Extract the (x, y) coordinate from the center of the cell holding the provided text.  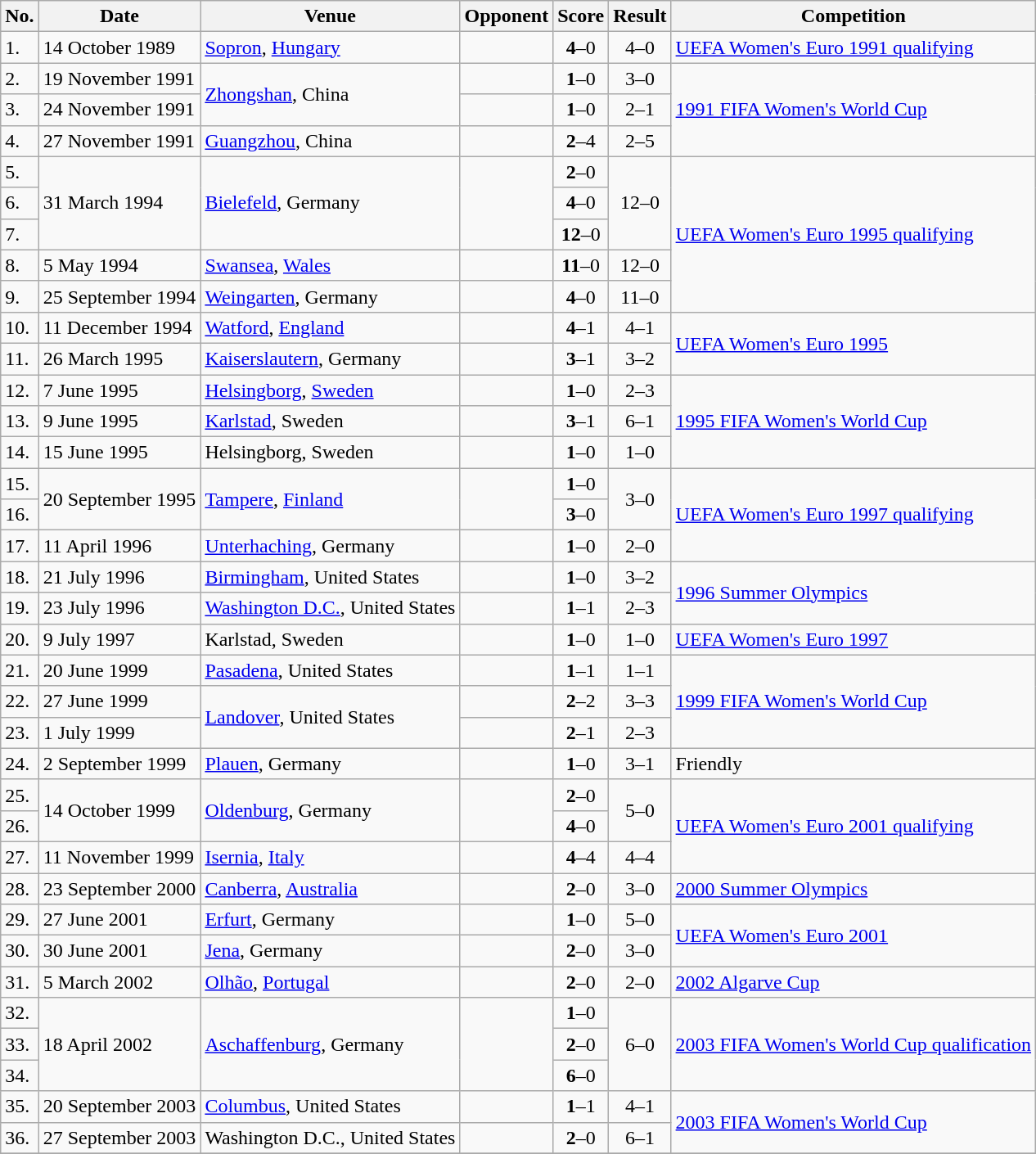
1995 FIFA Women's World Cup (854, 421)
Guangzhou, China (331, 141)
1991 FIFA Women's World Cup (854, 110)
Weingarten, Germany (331, 296)
15 June 1995 (119, 453)
17. (20, 546)
Competition (854, 16)
11. (20, 358)
14 October 1989 (119, 47)
32. (20, 1013)
23 September 2000 (119, 888)
27 September 2003 (119, 1138)
Friendly (854, 764)
25 September 1994 (119, 296)
Olhão, Portugal (331, 982)
21. (20, 670)
18. (20, 577)
30. (20, 951)
22. (20, 701)
Jena, Germany (331, 951)
8. (20, 265)
Aschaffenburg, Germany (331, 1044)
27 June 1999 (119, 701)
19. (20, 608)
No. (20, 16)
Unterhaching, Germany (331, 546)
3. (20, 110)
11 November 1999 (119, 857)
31 March 1994 (119, 203)
14 October 1999 (119, 810)
19 November 1991 (119, 79)
21 July 1996 (119, 577)
1999 FIFA Women's World Cup (854, 701)
Sopron, Hungary (331, 47)
24. (20, 764)
9 June 1995 (119, 421)
2002 Algarve Cup (854, 982)
UEFA Women's Euro 2001 qualifying (854, 826)
UEFA Women's Euro 1995 (854, 343)
Watford, England (331, 327)
Bielefeld, Germany (331, 203)
23 July 1996 (119, 608)
Date (119, 16)
Swansea, Wales (331, 265)
Isernia, Italy (331, 857)
14. (20, 453)
26. (20, 826)
28. (20, 888)
6. (20, 203)
1 July 1999 (119, 733)
UEFA Women's Euro 1997 (854, 639)
Zhongshan, China (331, 94)
26 March 1995 (119, 358)
Plauen, Germany (331, 764)
11 April 1996 (119, 546)
35. (20, 1107)
2–4 (581, 141)
20 September 2003 (119, 1107)
36. (20, 1138)
25. (20, 795)
Opponent (507, 16)
2–5 (640, 141)
9 July 1997 (119, 639)
29. (20, 920)
Venue (331, 16)
2. (20, 79)
2003 FIFA Women's World Cup (854, 1122)
Pasadena, United States (331, 670)
2 September 1999 (119, 764)
5. (20, 172)
12. (20, 390)
1996 Summer Olympics (854, 593)
2000 Summer Olympics (854, 888)
Oldenburg, Germany (331, 810)
18 April 2002 (119, 1044)
Birmingham, United States (331, 577)
4. (20, 141)
20 June 1999 (119, 670)
Columbus, United States (331, 1107)
2–2 (581, 701)
Result (640, 16)
7 June 1995 (119, 390)
Canberra, Australia (331, 888)
30 June 2001 (119, 951)
27 November 1991 (119, 141)
UEFA Women's Euro 1991 qualifying (854, 47)
31. (20, 982)
1. (20, 47)
7. (20, 234)
15. (20, 484)
10. (20, 327)
24 November 1991 (119, 110)
Landover, United States (331, 717)
3–3 (640, 701)
23. (20, 733)
27 June 2001 (119, 920)
UEFA Women's Euro 2001 (854, 935)
20 September 1995 (119, 499)
UEFA Women's Euro 1997 qualifying (854, 515)
Tampere, Finland (331, 499)
20. (20, 639)
Erfurt, Germany (331, 920)
11 December 1994 (119, 327)
Kaiserslautern, Germany (331, 358)
33. (20, 1044)
13. (20, 421)
9. (20, 296)
16. (20, 515)
2003 FIFA Women's World Cup qualification (854, 1044)
27. (20, 857)
5 May 1994 (119, 265)
UEFA Women's Euro 1995 qualifying (854, 234)
34. (20, 1075)
5 March 2002 (119, 982)
Score (581, 16)
